Determine the (X, Y) coordinate at the center of the cell enclosing the given text.  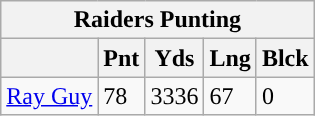
67 (230, 96)
Raiders Punting (158, 20)
Blck (285, 58)
Lng (230, 58)
78 (122, 96)
Pnt (122, 58)
3336 (174, 96)
0 (285, 96)
Yds (174, 58)
Ray Guy (50, 96)
